Output the [X, Y] coordinate of the center of the cell containing the given text.  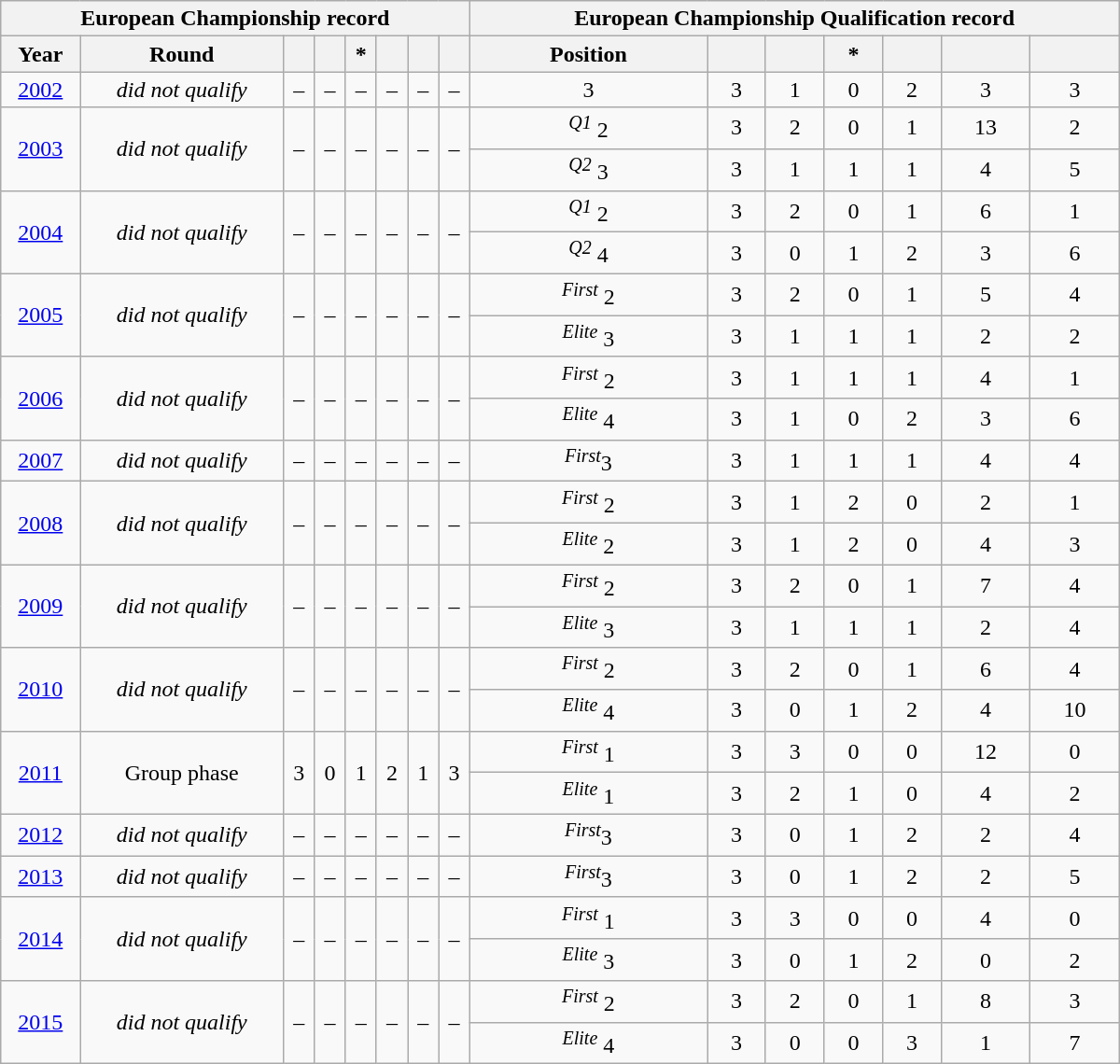
2010 [41, 689]
2013 [41, 877]
2012 [41, 834]
2006 [41, 398]
Position [588, 54]
8 [986, 1002]
European Championship Qualification record [794, 19]
2004 [41, 231]
2008 [41, 523]
10 [1075, 711]
2002 [41, 90]
2015 [41, 1023]
Group phase [182, 773]
2005 [41, 315]
2014 [41, 939]
Q2 3 [588, 170]
2011 [41, 773]
Elite 1 [588, 793]
Q2 4 [588, 254]
Round [182, 54]
Elite 2 [588, 543]
2007 [41, 461]
2009 [41, 607]
13 [986, 129]
12 [986, 752]
2003 [41, 149]
Year [41, 54]
European Championship record [235, 19]
